Return the (X, Y) coordinate for the center point of the cell that contains the specified text.  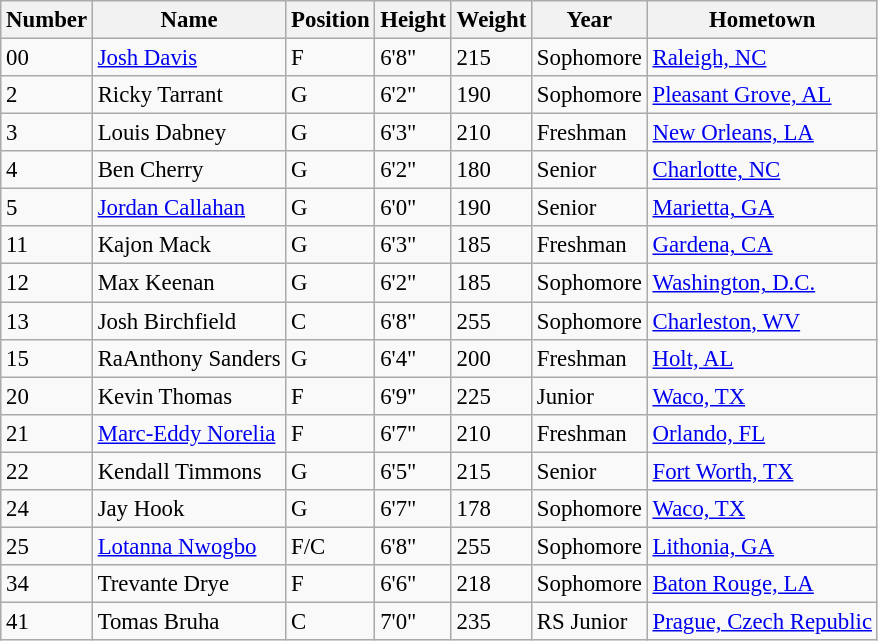
15 (47, 358)
11 (47, 245)
24 (47, 509)
Name (188, 20)
20 (47, 396)
6'5" (413, 471)
180 (491, 170)
Hometown (762, 20)
Lotanna Nwogbo (188, 546)
41 (47, 621)
6'6" (413, 584)
Holt, AL (762, 358)
200 (491, 358)
Charlotte, NC (762, 170)
13 (47, 321)
25 (47, 546)
Raleigh, NC (762, 58)
New Orleans, LA (762, 133)
Prague, Czech Republic (762, 621)
Charleston, WV (762, 321)
Height (413, 20)
Ben Cherry (188, 170)
Kendall Timmons (188, 471)
21 (47, 433)
235 (491, 621)
Kevin Thomas (188, 396)
RS Junior (590, 621)
Baton Rouge, LA (762, 584)
Ricky Tarrant (188, 95)
7'0" (413, 621)
Marc-Eddy Norelia (188, 433)
225 (491, 396)
Position (330, 20)
Fort Worth, TX (762, 471)
Josh Birchfield (188, 321)
Junior (590, 396)
Kajon Mack (188, 245)
34 (47, 584)
Number (47, 20)
12 (47, 283)
218 (491, 584)
Gardena, CA (762, 245)
Year (590, 20)
6'9" (413, 396)
Weight (491, 20)
6'4" (413, 358)
00 (47, 58)
Pleasant Grove, AL (762, 95)
6'0" (413, 208)
Orlando, FL (762, 433)
Washington, D.C. (762, 283)
22 (47, 471)
Trevante Drye (188, 584)
Marietta, GA (762, 208)
4 (47, 170)
Jay Hook (188, 509)
F/C (330, 546)
Max Keenan (188, 283)
Jordan Callahan (188, 208)
RaAnthony Sanders (188, 358)
Louis Dabney (188, 133)
3 (47, 133)
5 (47, 208)
Lithonia, GA (762, 546)
Josh Davis (188, 58)
178 (491, 509)
2 (47, 95)
Tomas Bruha (188, 621)
